Return the [X, Y] coordinate for the center point of the cell that contains the specified text.  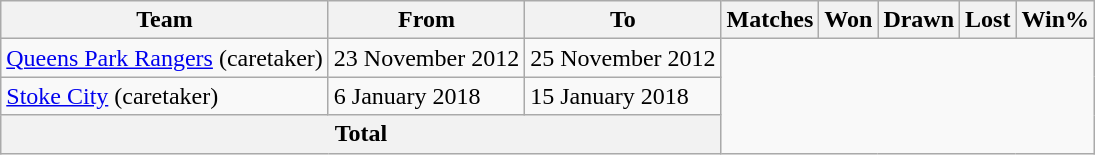
23 November 2012 [426, 58]
Team [165, 20]
25 November 2012 [623, 58]
To [623, 20]
Matches [770, 20]
Drawn [919, 20]
Total [361, 134]
15 January 2018 [623, 96]
From [426, 20]
Won [848, 20]
Queens Park Rangers (caretaker) [165, 58]
6 January 2018 [426, 96]
Stoke City (caretaker) [165, 96]
Win% [1056, 20]
Lost [988, 20]
